Capture the cell that displays the provided text and extract its (X, Y) central coordinate. 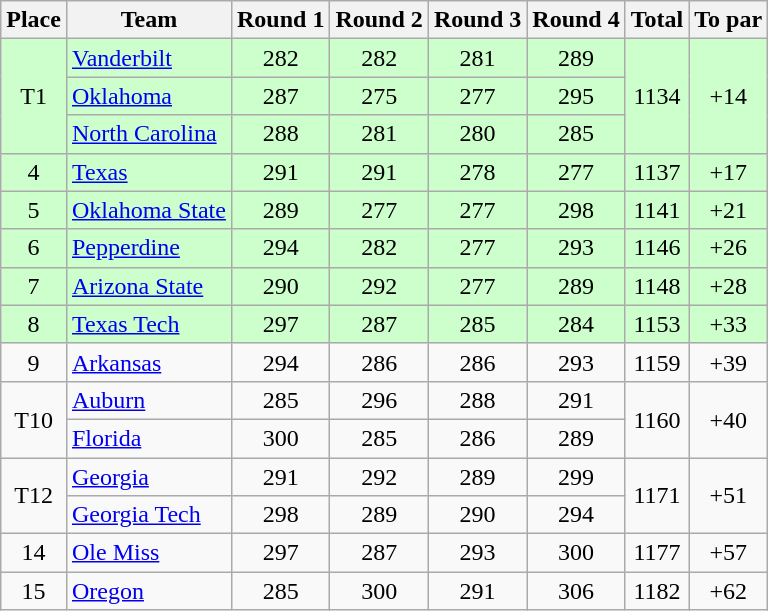
North Carolina (148, 134)
278 (477, 172)
+57 (728, 553)
Ole Miss (148, 553)
Oklahoma State (148, 210)
280 (477, 134)
1137 (657, 172)
296 (379, 400)
+40 (728, 419)
299 (576, 477)
4 (34, 172)
Florida (148, 438)
Vanderbilt (148, 58)
Team (148, 20)
+33 (728, 324)
Georgia Tech (148, 515)
Texas Tech (148, 324)
1148 (657, 286)
1146 (657, 248)
1182 (657, 591)
Auburn (148, 400)
To par (728, 20)
295 (576, 96)
+17 (728, 172)
284 (576, 324)
1153 (657, 324)
1160 (657, 419)
+62 (728, 591)
14 (34, 553)
Round 1 (280, 20)
+21 (728, 210)
Oklahoma (148, 96)
T1 (34, 96)
8 (34, 324)
Round 3 (477, 20)
+14 (728, 96)
Place (34, 20)
Pepperdine (148, 248)
15 (34, 591)
Round 2 (379, 20)
Oregon (148, 591)
1134 (657, 96)
Texas (148, 172)
Total (657, 20)
+39 (728, 362)
1177 (657, 553)
275 (379, 96)
Arizona State (148, 286)
306 (576, 591)
6 (34, 248)
7 (34, 286)
1159 (657, 362)
T10 (34, 419)
5 (34, 210)
+28 (728, 286)
T12 (34, 496)
Georgia (148, 477)
+51 (728, 496)
Arkansas (148, 362)
Round 4 (576, 20)
+26 (728, 248)
1171 (657, 496)
9 (34, 362)
1141 (657, 210)
